For the text-containing cell, return its midpoint in (x, y) coordinate format. 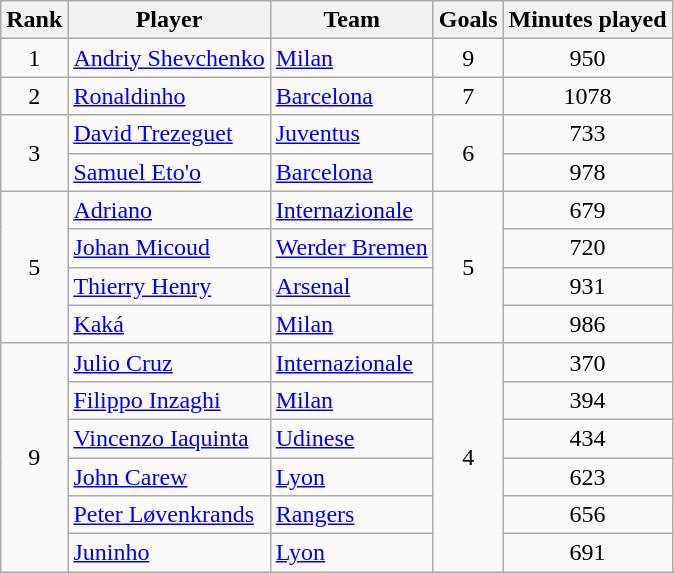
434 (588, 438)
691 (588, 553)
1 (34, 58)
Johan Micoud (169, 248)
Peter Løvenkrands (169, 515)
Thierry Henry (169, 286)
370 (588, 362)
720 (588, 248)
Goals (468, 20)
679 (588, 210)
Ronaldinho (169, 96)
733 (588, 134)
Andriy Shevchenko (169, 58)
Udinese (352, 438)
Rangers (352, 515)
394 (588, 400)
623 (588, 477)
Samuel Eto'o (169, 172)
3 (34, 153)
Vincenzo Iaquinta (169, 438)
John Carew (169, 477)
Juventus (352, 134)
Team (352, 20)
986 (588, 324)
Filippo Inzaghi (169, 400)
2 (34, 96)
Player (169, 20)
David Trezeguet (169, 134)
Werder Bremen (352, 248)
7 (468, 96)
656 (588, 515)
Juninho (169, 553)
931 (588, 286)
1078 (588, 96)
Arsenal (352, 286)
978 (588, 172)
4 (468, 457)
Rank (34, 20)
Kaká (169, 324)
6 (468, 153)
950 (588, 58)
Minutes played (588, 20)
Julio Cruz (169, 362)
Adriano (169, 210)
